Return [x, y] of the center of cell containing provided text 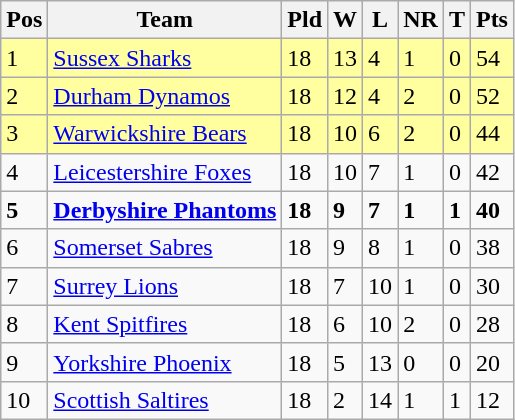
Pos [24, 20]
Leicestershire Foxes [165, 172]
Durham Dynamos [165, 96]
L [380, 20]
T [456, 20]
Derbyshire Phantoms [165, 210]
Somerset Sabres [165, 248]
Scottish Saltires [165, 400]
42 [492, 172]
NR [421, 20]
Pts [492, 20]
20 [492, 362]
Yorkshire Phoenix [165, 362]
40 [492, 210]
3 [24, 134]
Warwickshire Bears [165, 134]
14 [380, 400]
Team [165, 20]
28 [492, 324]
Pld [305, 20]
Kent Spitfires [165, 324]
54 [492, 58]
52 [492, 96]
44 [492, 134]
Sussex Sharks [165, 58]
38 [492, 248]
W [346, 20]
Surrey Lions [165, 286]
30 [492, 286]
